Output the (X, Y) coordinate of the center of the cell containing the given text.  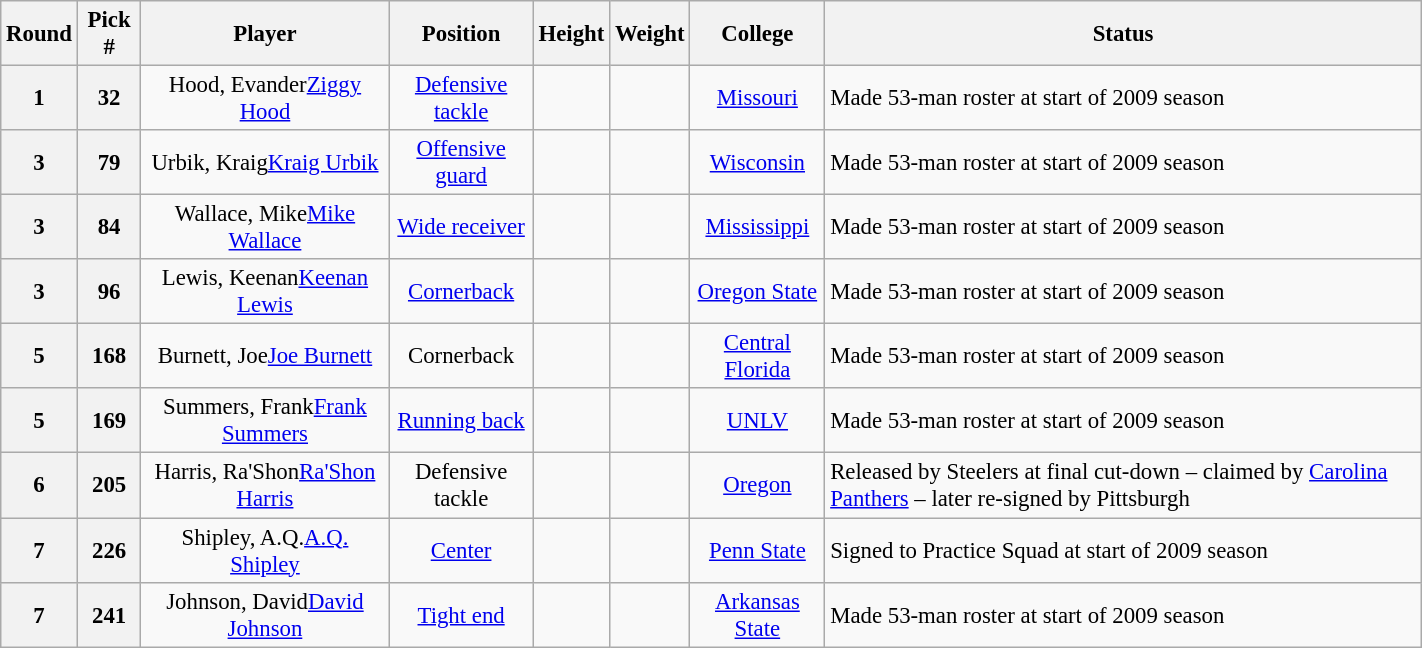
Position (461, 34)
Johnson, DavidDavid Johnson (265, 614)
Weight (650, 34)
96 (109, 292)
32 (109, 98)
Wide receiver (461, 228)
1 (39, 98)
Wisconsin (758, 162)
Status (1123, 34)
Urbik, KraigKraig Urbik (265, 162)
Harris, Ra'ShonRa'Shon Harris (265, 486)
Tight end (461, 614)
Oregon State (758, 292)
79 (109, 162)
Burnett, JoeJoe Burnett (265, 356)
168 (109, 356)
Mississippi (758, 228)
College (758, 34)
Running back (461, 420)
UNLV (758, 420)
Pick # (109, 34)
Hood, EvanderZiggy Hood (265, 98)
Lewis, KeenanKeenan Lewis (265, 292)
Signed to Practice Squad at start of 2009 season (1123, 550)
205 (109, 486)
Arkansas State (758, 614)
226 (109, 550)
Oregon (758, 486)
6 (39, 486)
Round (39, 34)
241 (109, 614)
Released by Steelers at final cut-down – claimed by Carolina Panthers – later re-signed by Pittsburgh (1123, 486)
Wallace, MikeMike Wallace (265, 228)
Central Florida (758, 356)
Summers, FrankFrank Summers (265, 420)
Missouri (758, 98)
Shipley, A.Q.A.Q. Shipley (265, 550)
84 (109, 228)
Player (265, 34)
Center (461, 550)
Offensive guard (461, 162)
Height (571, 34)
Penn State (758, 550)
169 (109, 420)
